Detect which cell encompasses the target text, then output its (x, y) center coordinate. 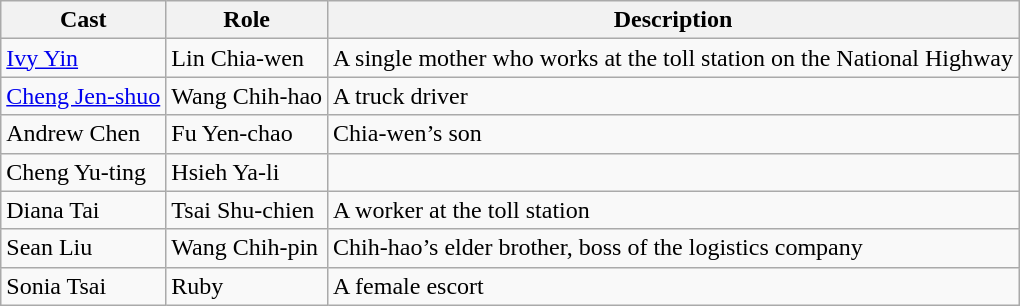
Ruby (247, 286)
Cheng Jen-shuo (84, 96)
Tsai Shu-chien (247, 210)
A female escort (674, 286)
Chih-hao’s elder brother, boss of the logistics company (674, 248)
A worker at the toll station (674, 210)
Chia-wen’s son (674, 134)
Cast (84, 20)
A truck driver (674, 96)
Description (674, 20)
A single mother who works at the toll station on the National Highway (674, 58)
Role (247, 20)
Diana Tai (84, 210)
Sean Liu (84, 248)
Hsieh Ya-li (247, 172)
Lin Chia-wen (247, 58)
Sonia Tsai (84, 286)
Wang Chih-pin (247, 248)
Andrew Chen (84, 134)
Ivy Yin (84, 58)
Cheng Yu-ting (84, 172)
Fu Yen-chao (247, 134)
Wang Chih-hao (247, 96)
